Pinpoint the cell where the given text exists, returning its [x, y] midpoint coordinate. 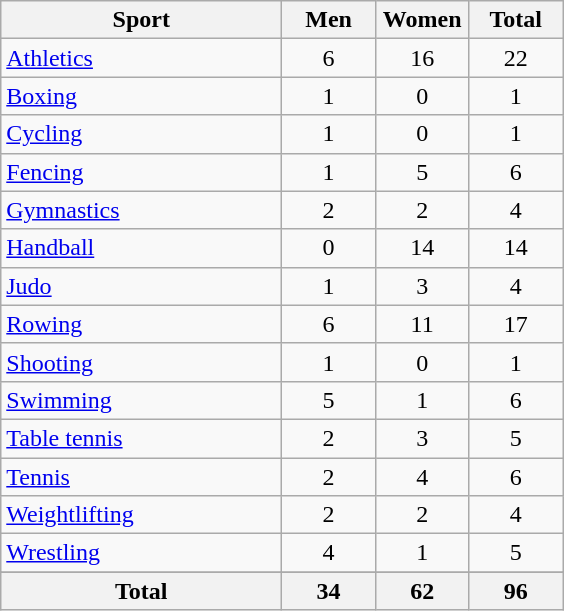
22 [516, 58]
16 [422, 58]
Tennis [142, 477]
Judo [142, 286]
96 [516, 591]
Handball [142, 248]
Men [329, 20]
Swimming [142, 400]
Cycling [142, 134]
Gymnastics [142, 210]
17 [516, 324]
Women [422, 20]
Sport [142, 20]
Fencing [142, 172]
Shooting [142, 362]
Weightlifting [142, 515]
Wrestling [142, 553]
Rowing [142, 324]
Table tennis [142, 438]
11 [422, 324]
Boxing [142, 96]
Athletics [142, 58]
62 [422, 591]
34 [329, 591]
